Return (X, Y) of the center of cell containing provided text 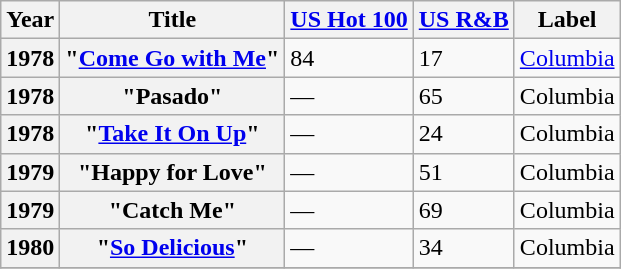
Year (30, 20)
US Hot 100 (349, 20)
US R&B (464, 20)
24 (464, 134)
"Pasado" (172, 96)
69 (464, 210)
84 (349, 58)
17 (464, 58)
Label (567, 20)
65 (464, 96)
"Happy for Love" (172, 172)
"So Delicious" (172, 248)
34 (464, 248)
51 (464, 172)
Title (172, 20)
"Come Go with Me" (172, 58)
"Take It On Up" (172, 134)
1980 (30, 248)
"Catch Me" (172, 210)
